Determine the [X, Y] coordinate at the center of the cell enclosing the given text.  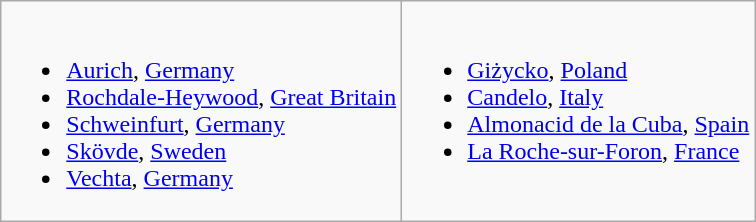
Giżycko, Poland Candelo, Italy Almonacid de la Cuba, Spain La Roche-sur-Foron, France [578, 112]
Aurich, Germany Rochdale-Heywood, Great Britain Schweinfurt, Germany Skövde, Sweden Vechta, Germany [202, 112]
